Return the (x, y) coordinate for the center point of the cell that contains the specified text.  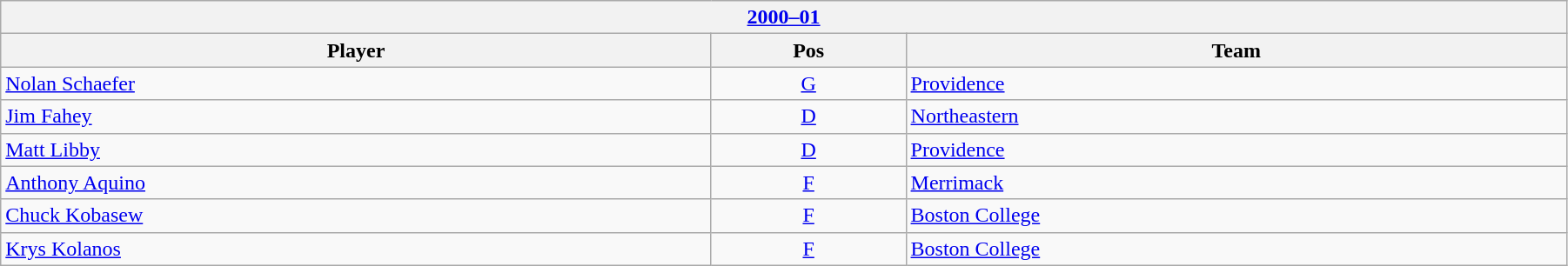
Northeastern (1236, 116)
2000–01 (784, 17)
Chuck Kobasew (357, 216)
Team (1236, 50)
Nolan Schaefer (357, 83)
Krys Kolanos (357, 249)
Jim Fahey (357, 116)
Merrimack (1236, 183)
Matt Libby (357, 150)
G (808, 83)
Pos (808, 50)
Anthony Aquino (357, 183)
Player (357, 50)
